For the text-containing cell, return its midpoint in [X, Y] coordinate format. 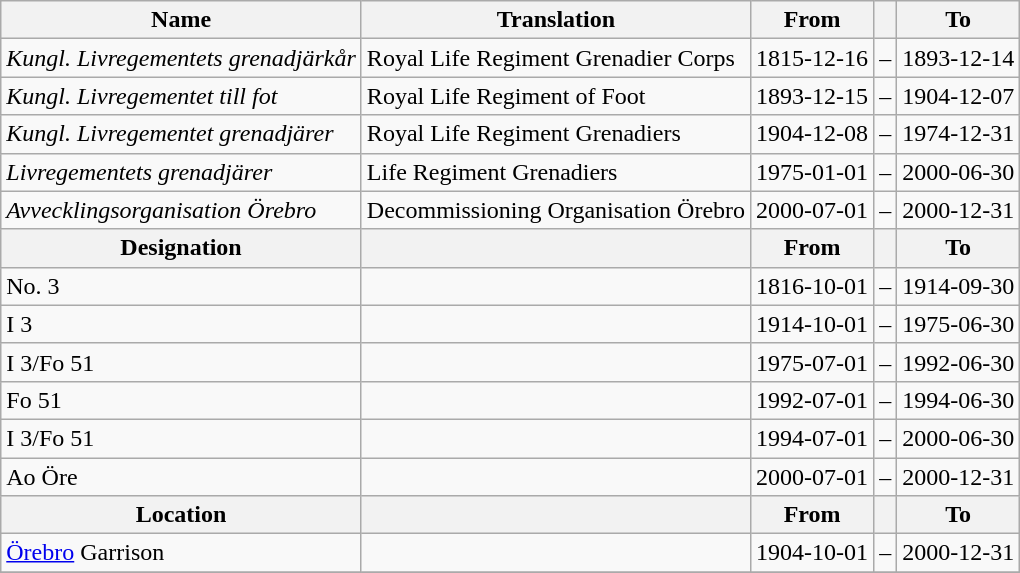
Avvecklingsorganisation Örebro [182, 210]
1914-10-01 [812, 324]
Location [182, 515]
1914-09-30 [958, 286]
Royal Life Regiment Grenadier Corps [556, 58]
Decommissioning Organisation Örebro [556, 210]
1815-12-16 [812, 58]
1974-12-31 [958, 134]
1994-07-01 [812, 438]
1975-06-30 [958, 324]
I 3 [182, 324]
Translation [556, 20]
Kungl. Livregementet till fot [182, 96]
Ao Öre [182, 477]
Livregementets grenadjärer [182, 172]
1975-01-01 [812, 172]
Kungl. Livregementet grenadjärer [182, 134]
1904-12-07 [958, 96]
1904-12-08 [812, 134]
Life Regiment Grenadiers [556, 172]
Royal Life Regiment of Foot [556, 96]
Royal Life Regiment Grenadiers [556, 134]
Designation [182, 248]
1893-12-15 [812, 96]
Name [182, 20]
1975-07-01 [812, 362]
1893-12-14 [958, 58]
Fo 51 [182, 400]
1904-10-01 [812, 553]
1992-06-30 [958, 362]
1994-06-30 [958, 400]
1992-07-01 [812, 400]
No. 3 [182, 286]
Örebro Garrison [182, 553]
Kungl. Livregementets grenadjärkår [182, 58]
1816-10-01 [812, 286]
